Determine the [x, y] coordinate at the center of the cell enclosing the given text.  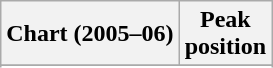
Peakposition [225, 34]
Chart (2005–06) [90, 34]
